Find where the given text appears and provide that cell's center as [x, y] coordinate. 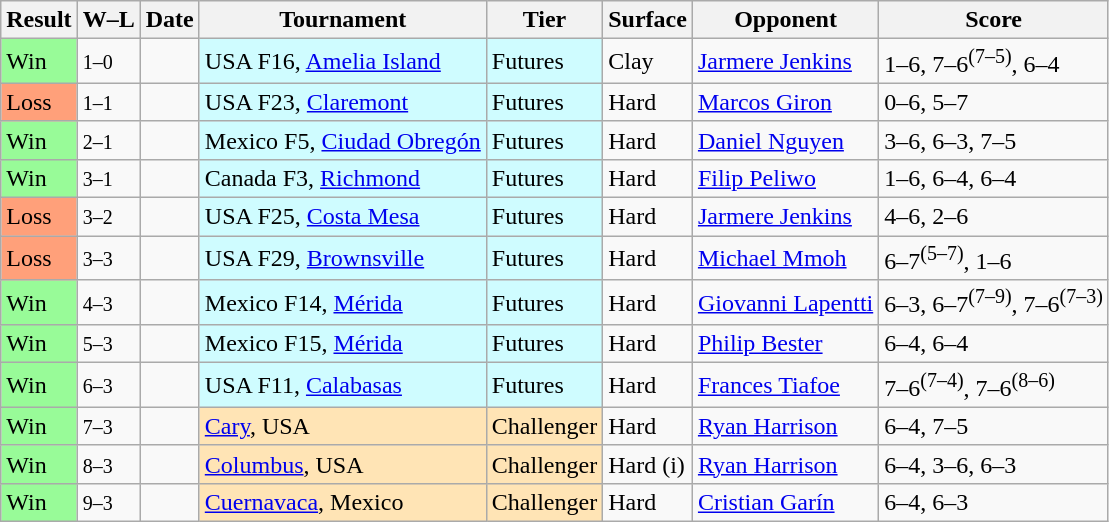
6–4, 6–3 [994, 502]
Philip Bester [785, 344]
Canada F3, Richmond [342, 178]
1–1 [108, 102]
USA F11, Calabasas [342, 386]
3–1 [108, 178]
Cary, USA [342, 426]
Frances Tiafoe [785, 386]
6–4, 6–4 [994, 344]
6–3 [108, 386]
Mexico F15, Mérida [342, 344]
Tournament [342, 20]
Score [994, 20]
Hard (i) [648, 464]
Opponent [785, 20]
9–3 [108, 502]
Tier [544, 20]
Mexico F14, Mérida [342, 302]
4–3 [108, 302]
Daniel Nguyen [785, 140]
6–3, 6–7(7–9), 7–6(7–3) [994, 302]
Date [170, 20]
Cuernavaca, Mexico [342, 502]
6–4, 3–6, 6–3 [994, 464]
3–3 [108, 258]
6–7(5–7), 1–6 [994, 258]
7–3 [108, 426]
Giovanni Lapentti [785, 302]
Result [39, 20]
W–L [108, 20]
Mexico F5, Ciudad Obregón [342, 140]
7–6(7–4), 7–6(8–6) [994, 386]
1–0 [108, 62]
6–4, 7–5 [994, 426]
Columbus, USA [342, 464]
3–2 [108, 217]
USA F29, Brownsville [342, 258]
0–6, 5–7 [994, 102]
1–6, 7–6(7–5), 6–4 [994, 62]
Marcos Giron [785, 102]
4–6, 2–6 [994, 217]
1–6, 6–4, 6–4 [994, 178]
Michael Mmoh [785, 258]
Surface [648, 20]
3–6, 6–3, 7–5 [994, 140]
Cristian Garín [785, 502]
USA F23, Claremont [342, 102]
2–1 [108, 140]
5–3 [108, 344]
Filip Peliwo [785, 178]
8–3 [108, 464]
USA F25, Costa Mesa [342, 217]
Clay [648, 62]
USA F16, Amelia Island [342, 62]
